Output the [X, Y] coordinate of the center of the cell containing the given text.  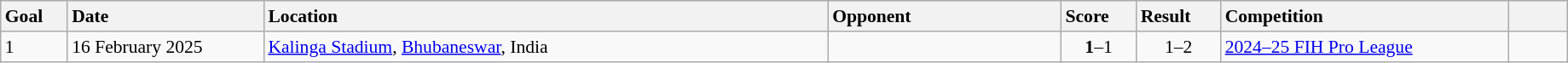
Opponent [945, 16]
1 [34, 47]
2024–25 FIH Pro League [1365, 47]
Result [1178, 16]
Competition [1365, 16]
16 February 2025 [165, 47]
Goal [34, 16]
1–2 [1178, 47]
1–1 [1098, 47]
Kalinga Stadium, Bhubaneswar, India [546, 47]
Date [165, 16]
Score [1098, 16]
Location [546, 16]
